Return the (X, Y) coordinate for the center point of the cell that contains the specified text.  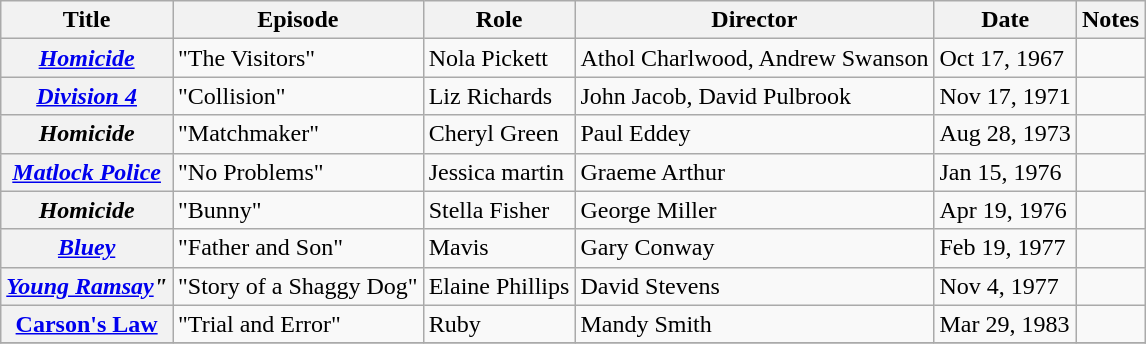
Young Ramsay" (87, 286)
Title (87, 20)
"Trial and Error" (298, 324)
Nola Pickett (499, 58)
Stella Fisher (499, 210)
Bluey (87, 248)
Elaine Phillips (499, 286)
Carson's Law (87, 324)
Gary Conway (754, 248)
Division 4 (87, 96)
Episode (298, 20)
Graeme Arthur (754, 172)
Mavis (499, 248)
"Collision" (298, 96)
Oct 17, 1967 (1005, 58)
Date (1005, 20)
"Matchmaker" (298, 134)
David Stevens (754, 286)
"Bunny" (298, 210)
"Father and Son" (298, 248)
Mandy Smith (754, 324)
Role (499, 20)
Cheryl Green (499, 134)
Mar 29, 1983 (1005, 324)
Aug 28, 1973 (1005, 134)
Ruby (499, 324)
Athol Charlwood, Andrew Swanson (754, 58)
"The Visitors" (298, 58)
Feb 19, 1977 (1005, 248)
Nov 17, 1971 (1005, 96)
Apr 19, 1976 (1005, 210)
"Story of a Shaggy Dog" (298, 286)
Jessica martin (499, 172)
Matlock Police (87, 172)
Liz Richards (499, 96)
Paul Eddey (754, 134)
Notes (1110, 20)
Director (754, 20)
Jan 15, 1976 (1005, 172)
John Jacob, David Pulbrook (754, 96)
George Miller (754, 210)
"No Problems" (298, 172)
Nov 4, 1977 (1005, 286)
